Return the (x, y) coordinate for the center point of the cell that contains the specified text.  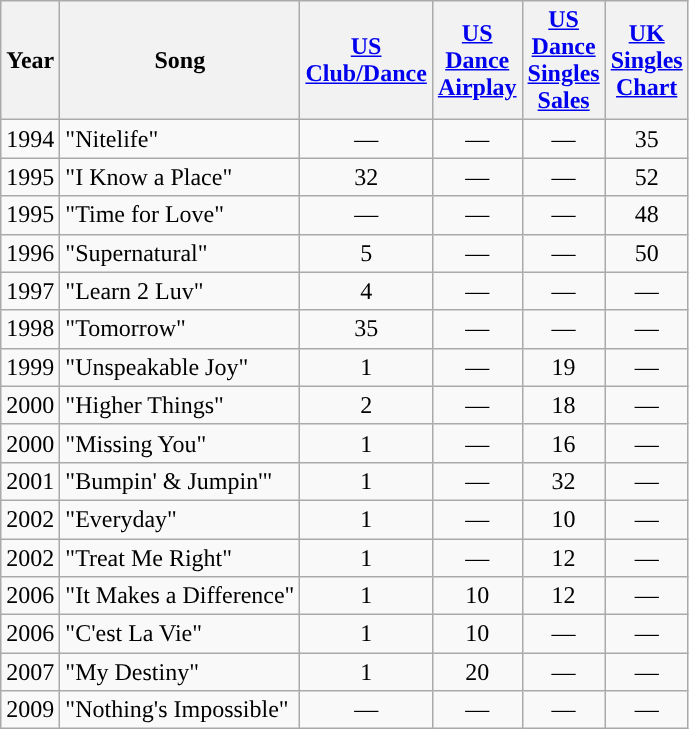
"Nothing's Impossible" (180, 710)
"Learn 2 Luv" (180, 291)
"Treat Me Right" (180, 557)
"It Makes a Difference" (180, 596)
20 (477, 672)
US Dance Singles Sales (564, 60)
Year (30, 60)
48 (646, 215)
1997 (30, 291)
"Unspeakable Joy" (180, 367)
"My Destiny" (180, 672)
"Higher Things" (180, 405)
1999 (30, 367)
1998 (30, 329)
4 (366, 291)
50 (646, 253)
2001 (30, 481)
US Dance Airplay (477, 60)
"Missing You" (180, 443)
5 (366, 253)
16 (564, 443)
19 (564, 367)
"Time for Love" (180, 215)
"Supernatural" (180, 253)
2 (366, 405)
"Nitelife" (180, 139)
1994 (30, 139)
"I Know a Place" (180, 177)
1996 (30, 253)
2009 (30, 710)
"Bumpin' & Jumpin'" (180, 481)
"Everyday" (180, 519)
US Club/Dance (366, 60)
UK Singles Chart (646, 60)
18 (564, 405)
52 (646, 177)
Song (180, 60)
"C'est La Vie" (180, 634)
2007 (30, 672)
"Tomorrow" (180, 329)
